Scan for the cell matching the given text and deliver its (x, y) coordinate at center. 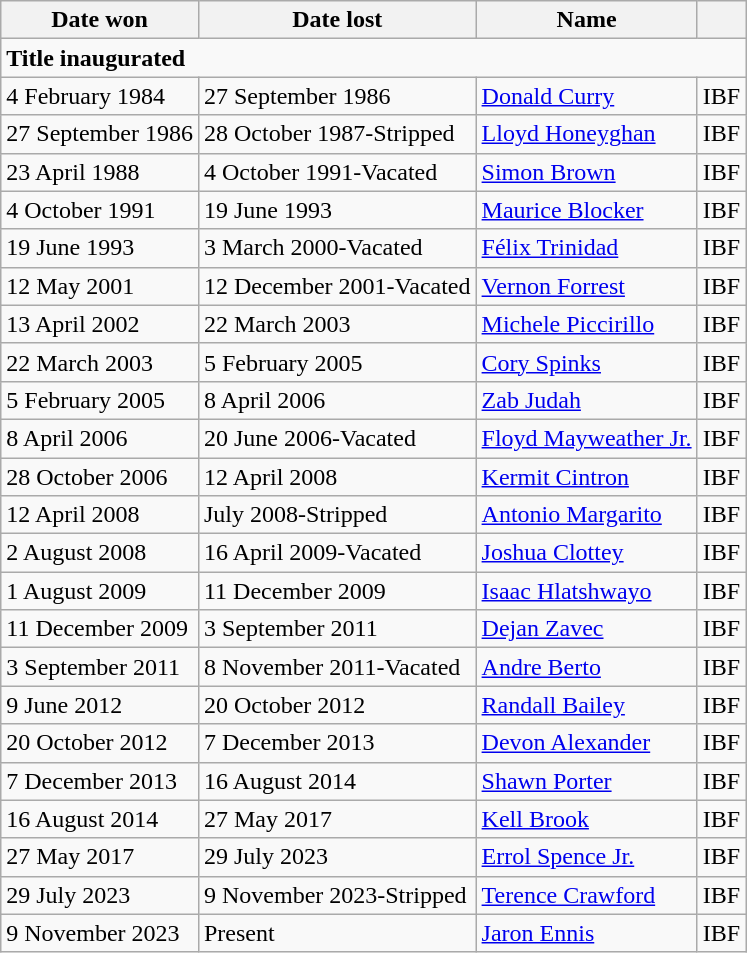
Date won (100, 20)
23 April 1988 (100, 172)
1 August 2009 (100, 591)
Name (586, 20)
Maurice Blocker (586, 210)
Andre Berto (586, 667)
4 October 1991 (100, 210)
13 April 2002 (100, 324)
Dejan Zavec (586, 629)
Antonio Margarito (586, 515)
Isaac Hlatshwayo (586, 591)
Kermit Cintron (586, 477)
Errol Spence Jr. (586, 857)
28 October 2006 (100, 477)
Simon Brown (586, 172)
Jaron Ennis (586, 933)
Joshua Clottey (586, 553)
Zab Judah (586, 400)
Lloyd Honeyghan (586, 134)
20 June 2006-Vacated (337, 438)
Present (337, 933)
12 May 2001 (100, 286)
Date lost (337, 20)
9 June 2012 (100, 705)
2 August 2008 (100, 553)
9 November 2023-Stripped (337, 895)
4 February 1984 (100, 96)
4 October 1991-Vacated (337, 172)
July 2008-Stripped (337, 515)
3 March 2000-Vacated (337, 248)
12 December 2001-Vacated (337, 286)
Vernon Forrest (586, 286)
Donald Curry (586, 96)
Shawn Porter (586, 781)
Kell Brook (586, 819)
Michele Piccirillo (586, 324)
28 October 1987-Stripped (337, 134)
Randall Bailey (586, 705)
Terence Crawford (586, 895)
16 April 2009-Vacated (337, 553)
Cory Spinks (586, 362)
Floyd Mayweather Jr. (586, 438)
Devon Alexander (586, 743)
Title inaugurated (374, 58)
Félix Trinidad (586, 248)
9 November 2023 (100, 933)
8 November 2011-Vacated (337, 667)
